Search for the cell housing the specified text and yield its (x, y) center coordinate. 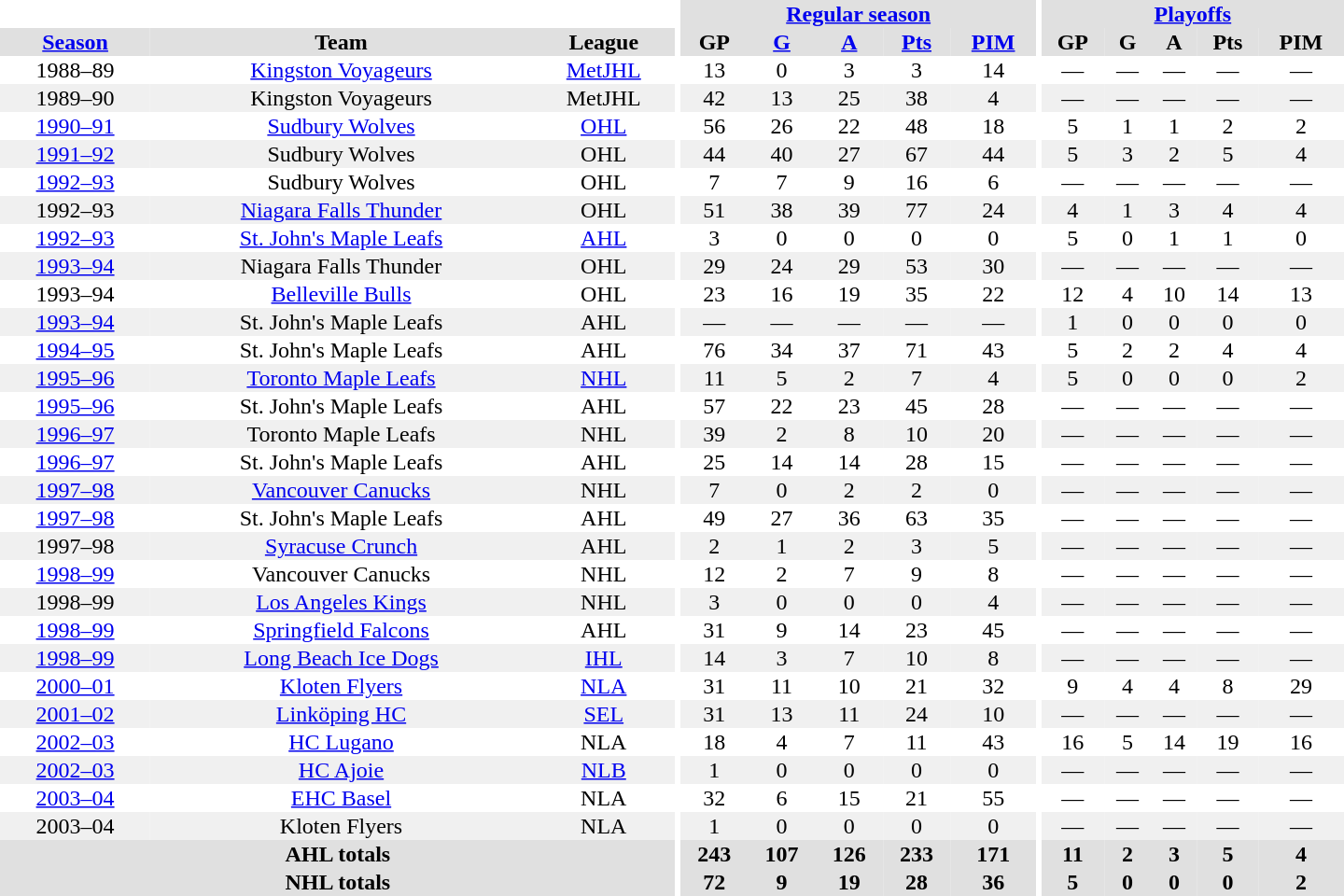
NLB (604, 770)
107 (781, 854)
67 (917, 154)
71 (917, 350)
1994–95 (75, 350)
1988–89 (75, 70)
42 (714, 98)
20 (993, 434)
233 (917, 854)
Long Beach Ice Dogs (342, 658)
HC Ajoie (342, 770)
30 (993, 266)
HC Lugano (342, 742)
Regular season (859, 14)
1991–92 (75, 154)
57 (714, 406)
Season (75, 42)
1990–91 (75, 126)
Team (342, 42)
EHC Basel (342, 798)
Playoffs (1193, 14)
NHL totals (338, 882)
49 (714, 518)
76 (714, 350)
IHL (604, 658)
40 (781, 154)
SEL (604, 714)
51 (714, 210)
37 (849, 350)
AHL totals (338, 854)
55 (993, 798)
Los Angeles Kings (342, 602)
56 (714, 126)
League (604, 42)
243 (714, 854)
53 (917, 266)
2001–02 (75, 714)
Springfield Falcons (342, 630)
26 (781, 126)
2000–01 (75, 686)
72 (714, 882)
171 (993, 854)
Linköping HC (342, 714)
Belleville Bulls (342, 294)
34 (781, 350)
Syracuse Crunch (342, 546)
63 (917, 518)
1989–90 (75, 98)
126 (849, 854)
48 (917, 126)
77 (917, 210)
